Extract the [X, Y] coordinate from the center of the cell holding the provided text.  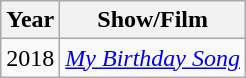
My Birthday Song [153, 58]
Show/Film [153, 20]
2018 [30, 58]
Year [30, 20]
